Pinpoint the cell where the given text exists, returning its (X, Y) midpoint coordinate. 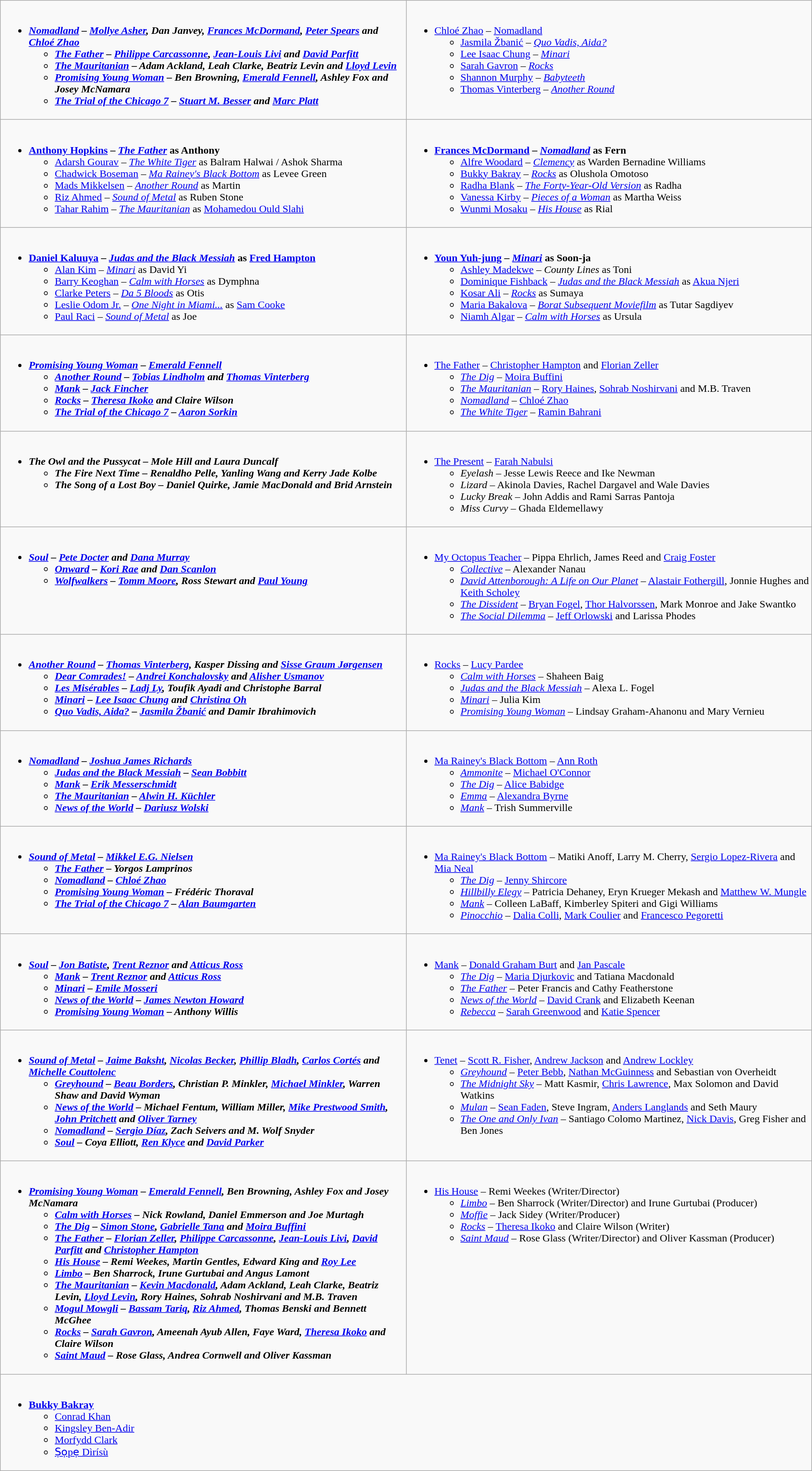
Bukky BakrayConrad KhanKingsley Ben-AdirMorfydd ClarkṢọpẹ Dìrísù (406, 1422)
Ma Rainey's Black Bottom – Ann RothAmmonite – Michael O'ConnorThe Dig – Alice BabidgeEmma – Alexandra ByrneMank – Trish Summerville (609, 778)
Soul – Pete Docter and Dana MurrayOnward – Kori Rae and Dan ScanlonWolfwalkers – Tomm Moore, Ross Stewart and Paul Young (203, 581)
